Detect which cell encompasses the target text, then output its (X, Y) center coordinate. 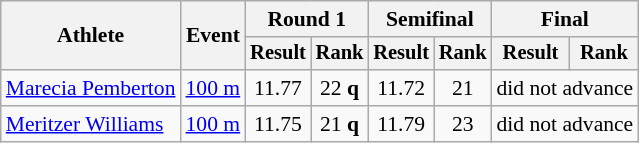
11.72 (401, 88)
11.75 (278, 124)
Athlete (91, 36)
Marecia Pemberton (91, 88)
Semifinal (430, 19)
21 q (340, 124)
21 (463, 88)
Meritzer Williams (91, 124)
Final (564, 19)
22 q (340, 88)
23 (463, 124)
Round 1 (306, 19)
Event (214, 36)
11.77 (278, 88)
11.79 (401, 124)
